From the cell containing the given text, extract its center point as [x, y] coordinate. 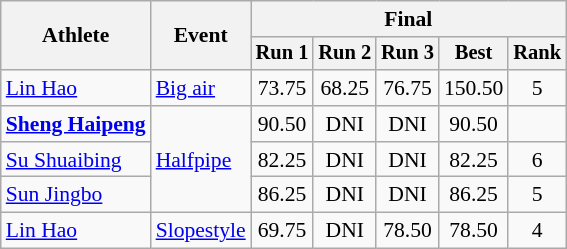
73.75 [282, 88]
69.75 [282, 231]
Best [474, 54]
Run 3 [408, 54]
Run 2 [344, 54]
Sheng Haipeng [76, 124]
Final [408, 19]
Halfpipe [201, 160]
Rank [537, 54]
Run 1 [282, 54]
76.75 [408, 88]
Su Shuaibing [76, 160]
Event [201, 36]
150.50 [474, 88]
68.25 [344, 88]
Sun Jingbo [76, 195]
Athlete [76, 36]
4 [537, 231]
6 [537, 160]
Slopestyle [201, 231]
Big air [201, 88]
